Provide the [x, y] coordinate of the cell's center where the given text is located.  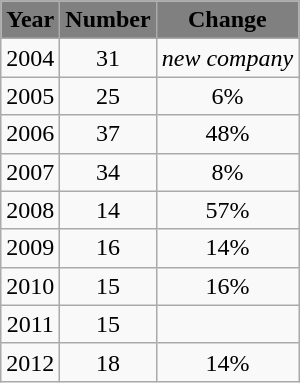
Number [108, 20]
2008 [30, 210]
16 [108, 248]
8% [227, 172]
37 [108, 134]
18 [108, 362]
2009 [30, 248]
Year [30, 20]
16% [227, 286]
6% [227, 96]
new company [227, 58]
2012 [30, 362]
25 [108, 96]
2006 [30, 134]
34 [108, 172]
2005 [30, 96]
Change [227, 20]
2010 [30, 286]
2004 [30, 58]
48% [227, 134]
2007 [30, 172]
14 [108, 210]
2011 [30, 324]
57% [227, 210]
31 [108, 58]
